Return the [X, Y] coordinate for the center point of the cell that contains the specified text.  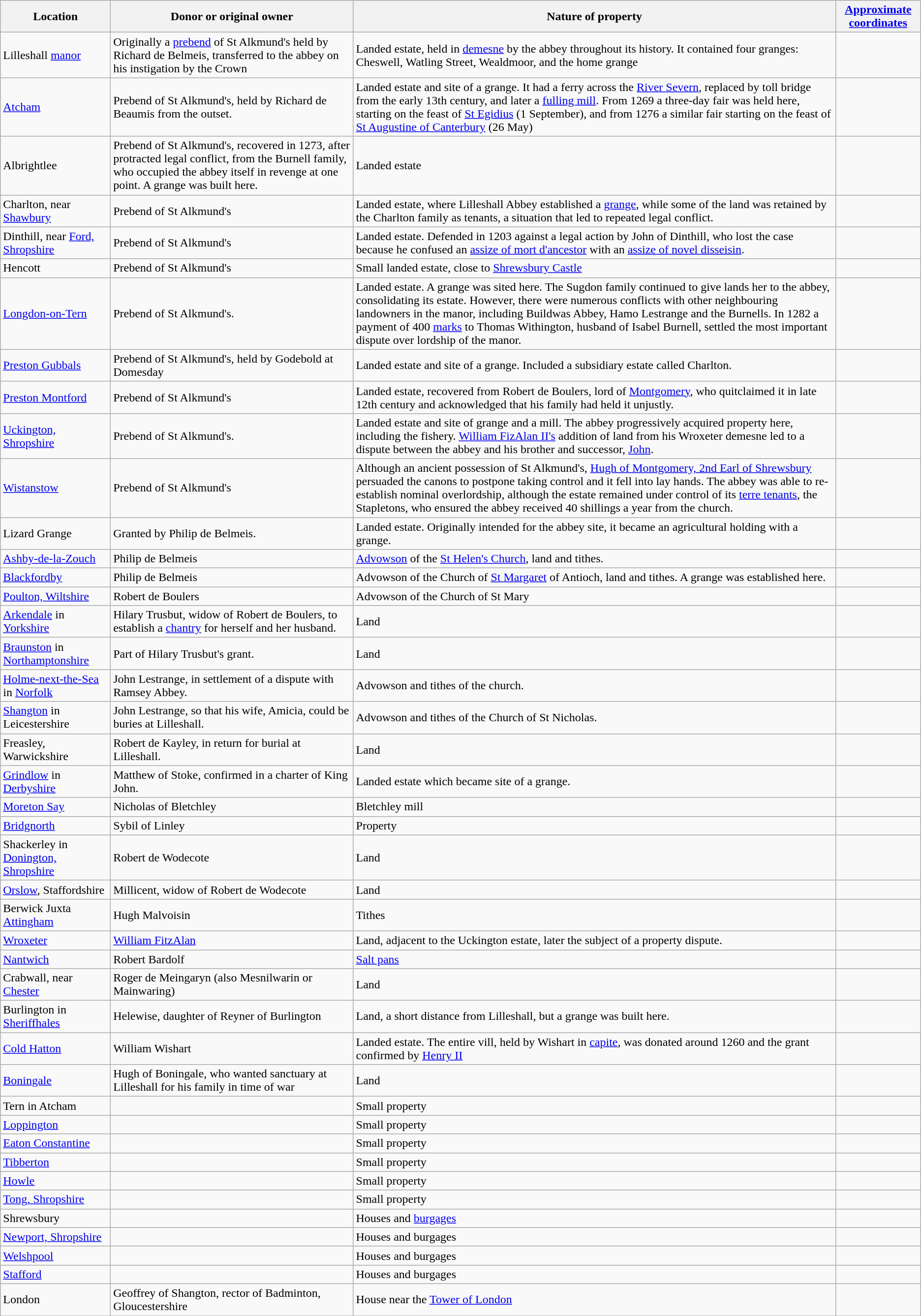
Advowson and tithes of the church. [594, 686]
Approximate coordinates [878, 17]
Uckington, Shropshire [56, 436]
Landed estate and site of a grange. Included a subsidiary estate called Charlton. [594, 365]
Boningale [56, 1080]
Ashby-de-la-Zouch [56, 559]
Loppington [56, 1125]
Shangton in Leicestershire [56, 717]
Originally a prebend of St Alkmund's held by Richard de Belmeis, transferred to the abbey on his instigation by the Crown [232, 55]
Sybil of Linley [232, 826]
Crabwall, near Chester [56, 985]
Tithes [594, 915]
Landed estate. Originally intended for the abbey site, it became an agricultural holding with a grange. [594, 533]
Helewise, daughter of Reyner of Burlington [232, 1016]
London [56, 1300]
Robert de Kayley, in return for burial at Lilleshall. [232, 750]
Holme-next-the-Sea in Norfolk [56, 686]
Bletchley mill [594, 807]
Roger de Meingaryn (also Mesnilwarin or Mainwaring) [232, 985]
Burlington in Sheriffhales [56, 1016]
Wroxeter [56, 940]
Nature of property [594, 17]
Eaton Constantine [56, 1143]
Howle [56, 1181]
Tern in Atcham [56, 1106]
Wistanstow [56, 488]
Donor or original owner [232, 17]
Atcham [56, 107]
Advowson of the St Helen's Church, land and tithes. [594, 559]
Newport, Shropshire [56, 1237]
Landed estate which became site of a grange. [594, 781]
John Lestrange, in settlement of a dispute with Ramsey Abbey. [232, 686]
Location [56, 17]
Landed estate. The entire vill, held by Wishart in capite, was donated around 1260 and the grant confirmed by Henry II [594, 1049]
Poulton, Wiltshire [56, 596]
Property [594, 826]
Salt pans [594, 959]
Geoffrey of Shangton, rector of Badminton, Gloucestershire [232, 1300]
Millicent, widow of Robert de Wodecote [232, 889]
Bridgnorth [56, 826]
Nantwich [56, 959]
Lizard Grange [56, 533]
Prebend of St Alkmund's, held by Richard de Beaumis from the outset. [232, 107]
Braunston in Northamptonshire [56, 653]
Lilleshall manor [56, 55]
Preston Gubbals [56, 365]
Hencott [56, 268]
Landed estate [594, 165]
William FitzAlan [232, 940]
Tong, Shropshire [56, 1199]
Charlton, near Shawbury [56, 211]
Prebend of St Alkmund's, held by Godebold at Domesday [232, 365]
Welshpool [56, 1255]
Advowson and tithes of the Church of St Nicholas. [594, 717]
Robert de Wodecote [232, 857]
Blackfordby [56, 578]
Berwick Juxta Attingham [56, 915]
Nicholas of Bletchley [232, 807]
House near the Tower of London [594, 1300]
Tibberton [56, 1162]
Moreton Say [56, 807]
William Wishart [232, 1049]
Robert Bardolf [232, 959]
Matthew of Stoke, confirmed in a charter of King John. [232, 781]
Albrightlee [56, 165]
Part of Hilary Trusbut's grant. [232, 653]
Hugh of Boningale, who wanted sanctuary at Lilleshall for his family in time of war [232, 1080]
Advowson of the Church of St Margaret of Antioch, land and tithes. A grange was established here. [594, 578]
Robert de Boulers [232, 596]
Advowson of the Church of St Mary [594, 596]
Grindlow in Derbyshire [56, 781]
Cold Hatton [56, 1049]
Dinthill, near Ford, Shropshire [56, 243]
Shackerley in Donington, Shropshire [56, 857]
Preston Montford [56, 398]
Freasley, Warwickshire [56, 750]
Stafford [56, 1274]
Land, a short distance from Lilleshall, but a grange was built here. [594, 1016]
Land, adjacent to the Uckington estate, later the subject of a property dispute. [594, 940]
Hilary Trusbut, widow of Robert de Boulers, to establish a chantry for herself and her husband. [232, 622]
Arkendale in Yorkshire [56, 622]
John Lestrange, so that his wife, Amicia, could be buries at Lilleshall. [232, 717]
Small landed estate, close to Shrewsbury Castle [594, 268]
Shrewsbury [56, 1218]
Orslow, Staffordshire [56, 889]
Granted by Philip de Belmeis. [232, 533]
Hugh Malvoisin [232, 915]
Longdon-on-Tern [56, 313]
